Extract the (x, y) coordinate from the center of the cell holding the provided text.  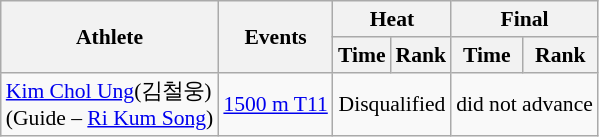
Heat (392, 19)
Events (275, 36)
Disqualified (392, 104)
Kim Chol Ung(김철웅)(Guide – Ri Kum Song) (110, 104)
did not advance (524, 104)
1500 m T11 (275, 104)
Athlete (110, 36)
Final (524, 19)
